Return (x, y) of the center of cell containing provided text 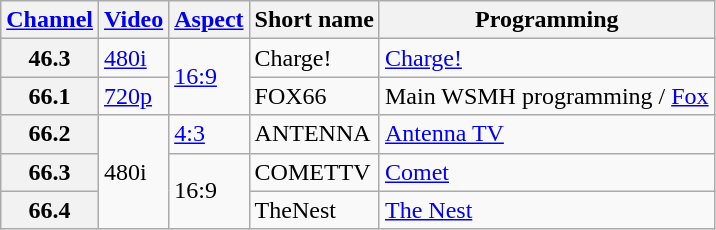
720p (134, 96)
COMETTV (314, 172)
Comet (546, 172)
66.3 (50, 172)
66.1 (50, 96)
66.4 (50, 210)
Video (134, 20)
Aspect (209, 20)
66.2 (50, 134)
Channel (50, 20)
Programming (546, 20)
TheNest (314, 210)
Short name (314, 20)
FOX66 (314, 96)
Antenna TV (546, 134)
46.3 (50, 58)
4:3 (209, 134)
Main WSMH programming / Fox (546, 96)
ANTENNA (314, 134)
The Nest (546, 210)
